Locate the cell with the specified text and output its [X, Y] center coordinate. 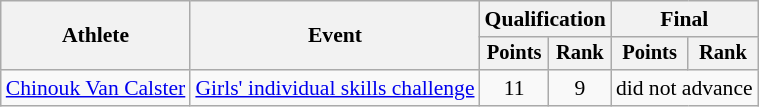
Chinouk Van Calster [96, 88]
Girls' individual skills challenge [334, 88]
Event [334, 36]
did not advance [684, 88]
9 [580, 88]
11 [514, 88]
Athlete [96, 36]
Qualification [546, 19]
Final [684, 19]
